Find where the given text appears and provide that cell's center as (x, y) coordinate. 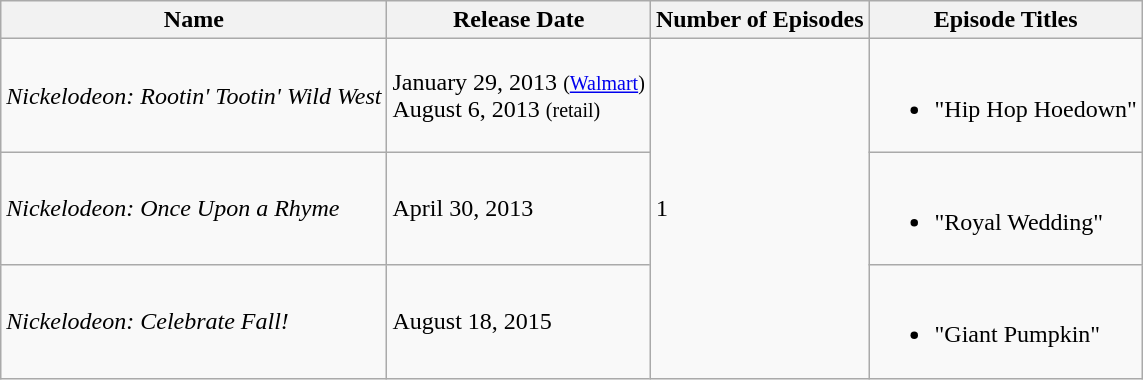
Number of Episodes (760, 20)
Nickelodeon: Celebrate Fall! (194, 322)
Nickelodeon: Once Upon a Rhyme (194, 208)
Nickelodeon: Rootin' Tootin' Wild West (194, 96)
January 29, 2013 (Walmart)August 6, 2013 (retail) (518, 96)
April 30, 2013 (518, 208)
1 (760, 208)
"Giant Pumpkin" (1006, 322)
August 18, 2015 (518, 322)
Release Date (518, 20)
"Royal Wedding" (1006, 208)
Episode Titles (1006, 20)
"Hip Hop Hoedown" (1006, 96)
Name (194, 20)
